Pinpoint the cell where the given text exists, returning its [x, y] midpoint coordinate. 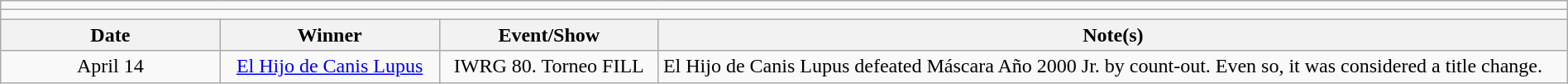
Date [111, 35]
IWRG 80. Torneo FILL [549, 67]
Event/Show [549, 35]
April 14 [111, 67]
El Hijo de Canis Lupus defeated Máscara Año 2000 Jr. by count-out. Even so, it was considered a title change. [1113, 67]
Winner [329, 35]
El Hijo de Canis Lupus [329, 67]
Note(s) [1113, 35]
